Return (X, Y) of the center of cell containing provided text 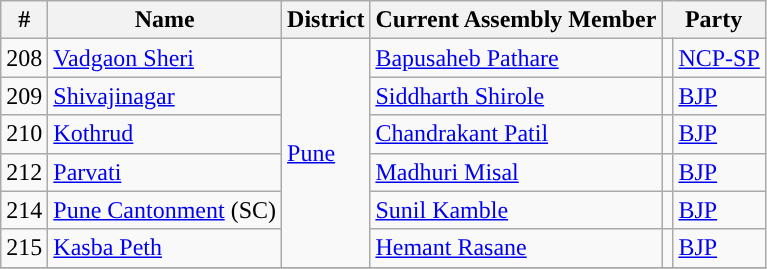
Madhuri Misal (516, 172)
# (24, 20)
Kasba Peth (165, 248)
District (326, 20)
Parvati (165, 172)
Current Assembly Member (516, 20)
212 (24, 172)
Bapusaheb Pathare (516, 58)
215 (24, 248)
210 (24, 134)
Pune Cantonment (SC) (165, 210)
214 (24, 210)
Siddharth Shirole (516, 96)
Hemant Rasane (516, 248)
Name (165, 20)
Shivajinagar (165, 96)
208 (24, 58)
Sunil Kamble (516, 210)
209 (24, 96)
Vadgaon Sheri (165, 58)
Chandrakant Patil (516, 134)
Kothrud (165, 134)
Pune (326, 153)
Party (714, 20)
NCP-SP (719, 58)
